For the text-containing cell, return its midpoint in [x, y] coordinate format. 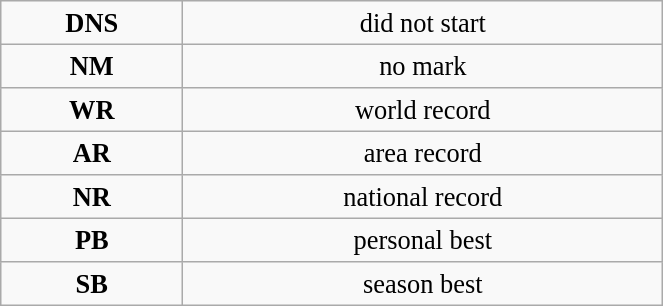
PB [92, 240]
personal best [423, 240]
season best [423, 284]
NM [92, 66]
WR [92, 109]
world record [423, 109]
SB [92, 284]
DNS [92, 22]
no mark [423, 66]
area record [423, 153]
NR [92, 197]
did not start [423, 22]
AR [92, 153]
national record [423, 197]
